For the text-containing cell, return its midpoint in (x, y) coordinate format. 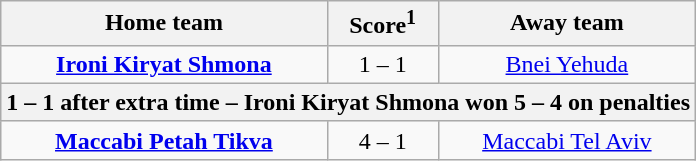
Maccabi Petah Tikva (164, 140)
Bnei Yehuda (566, 64)
Maccabi Tel Aviv (566, 140)
1 – 1 after extra time – Ironi Kiryat Shmona won 5 – 4 on penalties (348, 102)
1 – 1 (382, 64)
Ironi Kiryat Shmona (164, 64)
Score1 (382, 24)
Away team (566, 24)
Home team (164, 24)
4 – 1 (382, 140)
